Locate the cell with the specified text and output its (X, Y) center coordinate. 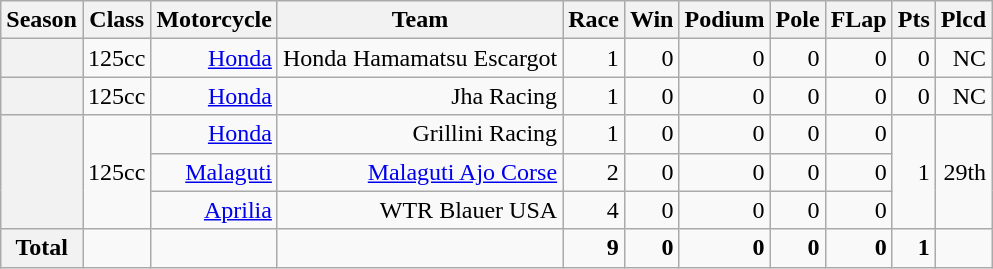
Aprilia (214, 210)
Podium (724, 20)
Honda Hamamatsu Escargot (420, 58)
Race (594, 20)
Malaguti (214, 172)
4 (594, 210)
Win (652, 20)
Malaguti Ajo Corse (420, 172)
Pole (798, 20)
Motorcycle (214, 20)
FLap (858, 20)
Grillini Racing (420, 134)
Jha Racing (420, 96)
Team (420, 20)
Pts (914, 20)
Plcd (963, 20)
Season (42, 20)
9 (594, 248)
29th (963, 172)
WTR Blauer USA (420, 210)
Total (42, 248)
Class (116, 20)
2 (594, 172)
